Output the (X, Y) coordinate of the center of the cell containing the given text.  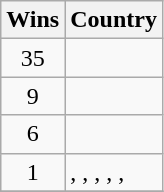
, , , , , (114, 172)
Country (114, 20)
35 (33, 58)
1 (33, 172)
Wins (33, 20)
6 (33, 134)
9 (33, 96)
